Return [X, Y] of the center of cell containing provided text 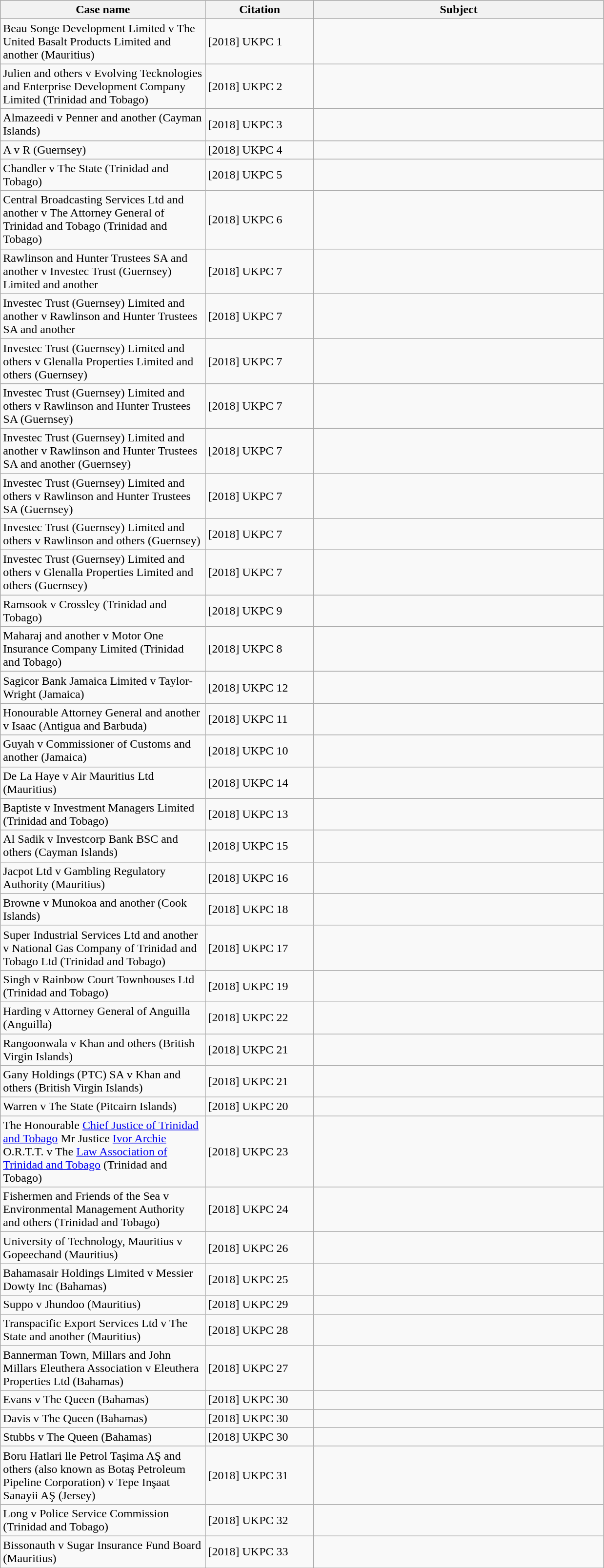
[2018] UKPC 32 [260, 1520]
Chandler v The State (Trinidad and Tobago) [103, 175]
[2018] UKPC 3 [260, 125]
University of Technology, Mauritius v Gopeechand (Mauritius) [103, 1248]
Al Sadik v Investcorp Bank BSC and others (Cayman Islands) [103, 846]
[2018] UKPC 14 [260, 782]
Rangoonwala v Khan and others (British Virgin Islands) [103, 1050]
Citation [260, 10]
Transpacific Export Services Ltd v The State and another (Mauritius) [103, 1330]
[2018] UKPC 19 [260, 986]
[2018] UKPC 28 [260, 1330]
Suppo v Jhundoo (Mauritius) [103, 1305]
Bahamasair Holdings Limited v Messier Dowty Inc (Bahamas) [103, 1280]
Beau Songe Development Limited v The United Basalt Products Limited and another (Mauritius) [103, 41]
[2018] UKPC 29 [260, 1305]
Warren v The State (Pitcairn Islands) [103, 1107]
Guyah v Commissioner of Customs and another (Jamaica) [103, 751]
Browne v Munokoa and another (Cook Islands) [103, 909]
[2018] UKPC 31 [260, 1475]
[2018] UKPC 13 [260, 814]
[2018] UKPC 24 [260, 1210]
[2018] UKPC 2 [260, 86]
De La Haye v Air Mauritius Ltd (Mauritius) [103, 782]
Julien and others v Evolving Tecknologies and Enterprise Development Company Limited (Trinidad and Tobago) [103, 86]
Fishermen and Friends of the Sea v Environmental Management Authority and others (Trinidad and Tobago) [103, 1210]
[2018] UKPC 6 [260, 219]
Davis v The Queen (Bahamas) [103, 1418]
Honourable Attorney General and another v Isaac (Antigua and Barbuda) [103, 719]
[2018] UKPC 23 [260, 1151]
Sagicor Bank Jamaica Limited v Taylor-Wright (Jamaica) [103, 688]
Almazeedi v Penner and another (Cayman Islands) [103, 125]
Case name [103, 10]
[2018] UKPC 8 [260, 649]
[2018] UKPC 17 [260, 948]
Investec Trust (Guernsey) Limited and another v Rawlinson and Hunter Trustees SA and another (Guernsey) [103, 451]
[2018] UKPC 18 [260, 909]
Stubbs v The Queen (Bahamas) [103, 1437]
Maharaj and another v Motor One Insurance Company Limited (Trinidad and Tobago) [103, 649]
[2018] UKPC 10 [260, 751]
Boru Hatlari lle Petrol Taşima AŞ and others (also known as Botaş Petroleum Pipeline Corporation) v Tepe Inşaat Sanayii AŞ (Jersey) [103, 1475]
[2018] UKPC 27 [260, 1368]
[2018] UKPC 11 [260, 719]
[2018] UKPC 26 [260, 1248]
Rawlinson and Hunter Trustees SA and another v Investec Trust (Guernsey) Limited and another [103, 271]
Baptiste v Investment Managers Limited (Trinidad and Tobago) [103, 814]
[2018] UKPC 1 [260, 41]
[2018] UKPC 25 [260, 1280]
Long v Police Service Commission (Trinidad and Tobago) [103, 1520]
[2018] UKPC 12 [260, 688]
[2018] UKPC 16 [260, 878]
[2018] UKPC 22 [260, 1017]
Super Industrial Services Ltd and another v National Gas Company of Trinidad and Tobago Ltd (Trinidad and Tobago) [103, 948]
Central Broadcasting Services Ltd and another v The Attorney General of Trinidad and Tobago (Trinidad and Tobago) [103, 219]
Singh v Rainbow Court Townhouses Ltd (Trinidad and Tobago) [103, 986]
Gany Holdings (PTC) SA v Khan and others (British Virgin Islands) [103, 1082]
Evans v The Queen (Bahamas) [103, 1400]
Harding v Attorney General of Anguilla (Anguilla) [103, 1017]
[2018] UKPC 20 [260, 1107]
Bissonauth v Sugar Insurance Fund Board (Mauritius) [103, 1552]
[2018] UKPC 33 [260, 1552]
A v R (Guernsey) [103, 150]
Subject [459, 10]
Investec Trust (Guernsey) Limited and others v Rawlinson and others (Guernsey) [103, 535]
Jacpot Ltd v Gambling Regulatory Authority (Mauritius) [103, 878]
[2018] UKPC 5 [260, 175]
Bannerman Town, Millars and John Millars Eleuthera Association v Eleuthera Properties Ltd (Bahamas) [103, 1368]
[2018] UKPC 4 [260, 150]
Investec Trust (Guernsey) Limited and another v Rawlinson and Hunter Trustees SA and another [103, 316]
[2018] UKPC 9 [260, 611]
[2018] UKPC 15 [260, 846]
Ramsook v Crossley (Trinidad and Tobago) [103, 611]
